Identify which cell holds the provided text, then report its [x, y] central coordinate. 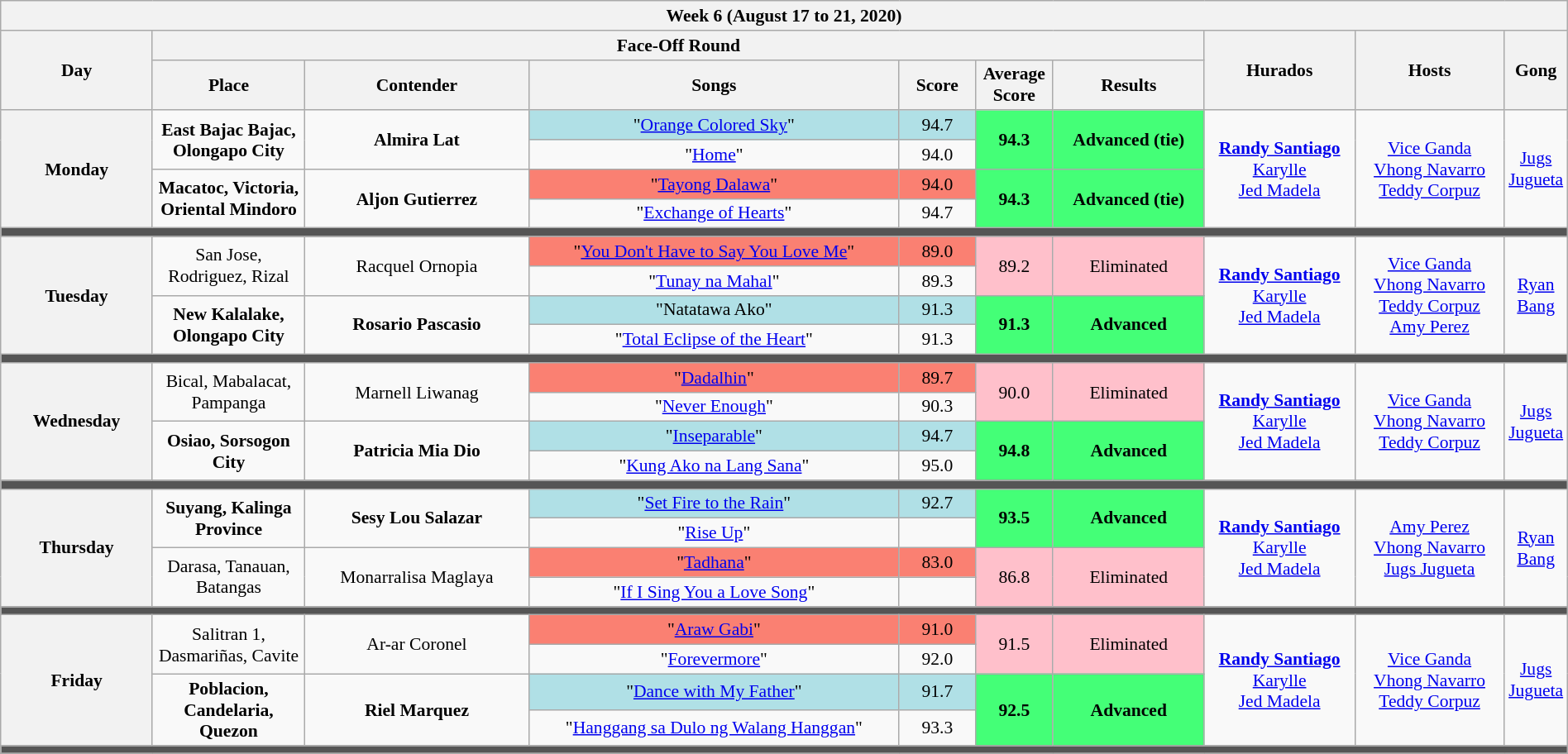
San Jose, Rodriguez, Rizal [228, 266]
Salitran 1, Dasmariñas, Cavite [228, 645]
Rosario Pascasio [417, 324]
94.8 [1014, 451]
91.7 [937, 691]
"Araw Gabi" [714, 630]
Marnell Liwanag [417, 392]
Vice Ganda Vhong Navarro Teddy Corpuz Amy Perez [1429, 295]
Songs [714, 84]
Sesy Lou Salazar [417, 518]
Poblacion, Candelaria, Quezon [228, 709]
89.3 [937, 281]
Hosts [1429, 71]
Hurados [1279, 71]
Osiao, Sorsogon City [228, 451]
92.5 [1014, 709]
93.5 [1014, 518]
"Inseparable" [714, 437]
"Dance with My Father" [714, 691]
89.0 [937, 251]
Day [77, 71]
90.3 [937, 407]
92.7 [937, 503]
"Dadalhin" [714, 378]
Thursday [77, 547]
83.0 [937, 563]
Week 6 (August 17 to 21, 2020) [784, 16]
Face-Off Round [678, 45]
Wednesday [77, 422]
New Kalalake, Olongapo City [228, 324]
Monarralisa Maglaya [417, 577]
East Bajac Bajac, Olongapo City [228, 141]
"Never Enough" [714, 407]
"Tadhana" [714, 563]
Macatoc, Victoria, Oriental Mindoro [228, 198]
86.8 [1014, 577]
Aljon Gutierrez [417, 198]
"Orange Colored Sky" [714, 126]
92.0 [937, 660]
Average Score [1014, 84]
"Tayong Dalawa" [714, 184]
Patricia Mia Dio [417, 451]
Contender [417, 84]
"Home" [714, 155]
Gong [1536, 71]
Racquel Ornopia [417, 266]
"Kung Ako na Lang Sana" [714, 466]
90.0 [1014, 392]
Tuesday [77, 295]
"Tunay na Mahal" [714, 281]
Riel Marquez [417, 709]
89.2 [1014, 266]
"Rise Up" [714, 533]
Results [1128, 84]
Amy Perez Vhong NavarroJugs Jugueta [1429, 547]
"Total Eclipse of the Heart" [714, 340]
"If I Sing You a Love Song" [714, 592]
91.0 [937, 630]
Friday [77, 680]
Bical, Mabalacat, Pampanga [228, 392]
"Forevermore" [714, 660]
"Hanggang sa Dulo ng Walang Hanggan" [714, 728]
93.3 [937, 728]
"Natatawa Ako" [714, 310]
"You Don't Have to Say You Love Me" [714, 251]
"Set Fire to the Rain" [714, 503]
91.5 [1014, 645]
Suyang, Kalinga Province [228, 518]
"Exchange of Hearts" [714, 213]
Darasa, Tanauan, Batangas [228, 577]
Monday [77, 169]
Score [937, 84]
89.7 [937, 378]
Ar-ar Coronel [417, 645]
Almira Lat [417, 141]
95.0 [937, 466]
Place [228, 84]
